Pinpoint the cell where the given text exists, returning its (x, y) midpoint coordinate. 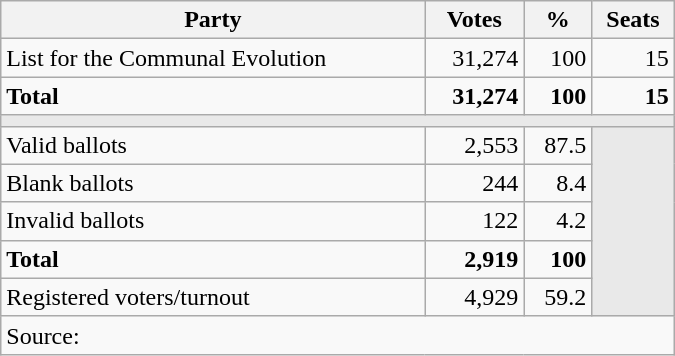
2,553 (474, 145)
4,929 (474, 297)
Party (213, 20)
87.5 (558, 145)
Invalid ballots (213, 221)
244 (474, 183)
8.4 (558, 183)
Seats (634, 20)
List for the Communal Evolution (213, 58)
59.2 (558, 297)
Blank ballots (213, 183)
2,919 (474, 259)
Source: (338, 335)
% (558, 20)
4.2 (558, 221)
122 (474, 221)
Valid ballots (213, 145)
Votes (474, 20)
Registered voters/turnout (213, 297)
